Output the (X, Y) coordinate of the center of the cell containing the given text.  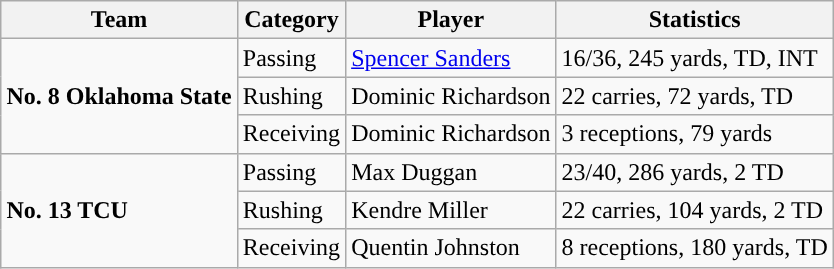
16/36, 245 yards, TD, INT (694, 58)
Max Duggan (451, 172)
Quentin Johnston (451, 248)
Category (291, 20)
Kendre Miller (451, 210)
No. 13 TCU (119, 210)
23/40, 286 yards, 2 TD (694, 172)
3 receptions, 79 yards (694, 134)
22 carries, 72 yards, TD (694, 96)
8 receptions, 180 yards, TD (694, 248)
Statistics (694, 20)
No. 8 Oklahoma State (119, 96)
Player (451, 20)
22 carries, 104 yards, 2 TD (694, 210)
Team (119, 20)
Spencer Sanders (451, 58)
